Search for the cell housing the specified text and yield its (x, y) center coordinate. 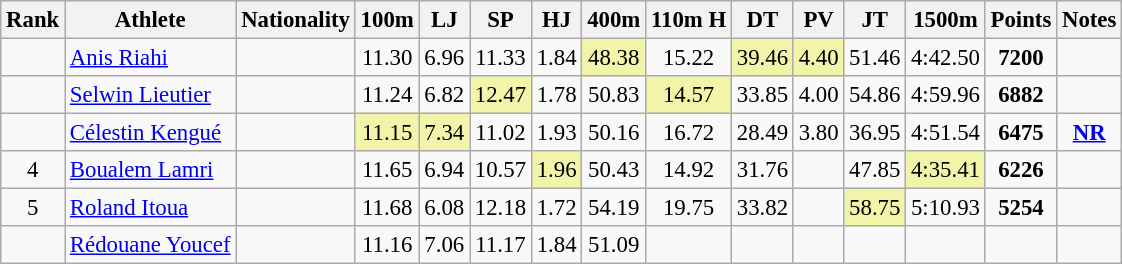
4:51.54 (946, 133)
48.38 (614, 58)
6475 (1020, 133)
36.95 (875, 133)
HJ (556, 20)
33.85 (763, 95)
58.75 (875, 208)
4:35.41 (946, 170)
6226 (1020, 170)
1500m (946, 20)
5:10.93 (946, 208)
15.22 (689, 58)
11.33 (501, 58)
6.82 (444, 95)
11.30 (387, 58)
Célestin Kengué (150, 133)
Athlete (150, 20)
7.34 (444, 133)
31.76 (763, 170)
33.82 (763, 208)
51.46 (875, 58)
1.72 (556, 208)
Anis Riahi (150, 58)
14.57 (689, 95)
12.47 (501, 95)
7.06 (444, 245)
19.75 (689, 208)
16.72 (689, 133)
NR (1090, 133)
Boualem Lamri (150, 170)
DT (763, 20)
1.96 (556, 170)
3.80 (818, 133)
10.57 (501, 170)
6.08 (444, 208)
6.96 (444, 58)
4:42.50 (946, 58)
54.86 (875, 95)
Notes (1090, 20)
Roland Itoua (150, 208)
11.24 (387, 95)
Rédouane Youcef (150, 245)
1.78 (556, 95)
28.49 (763, 133)
6882 (1020, 95)
54.19 (614, 208)
11.65 (387, 170)
14.92 (689, 170)
6.94 (444, 170)
11.68 (387, 208)
SP (501, 20)
11.17 (501, 245)
PV (818, 20)
11.02 (501, 133)
JT (875, 20)
LJ (444, 20)
5254 (1020, 208)
4 (33, 170)
11.15 (387, 133)
39.46 (763, 58)
50.16 (614, 133)
110m H (689, 20)
1.93 (556, 133)
50.43 (614, 170)
4:59.96 (946, 95)
51.09 (614, 245)
4.00 (818, 95)
50.83 (614, 95)
Selwin Lieutier (150, 95)
11.16 (387, 245)
5 (33, 208)
Rank (33, 20)
4.40 (818, 58)
12.18 (501, 208)
47.85 (875, 170)
Points (1020, 20)
Nationality (296, 20)
7200 (1020, 58)
400m (614, 20)
100m (387, 20)
